Pinpoint the cell where the given text exists, returning its [x, y] midpoint coordinate. 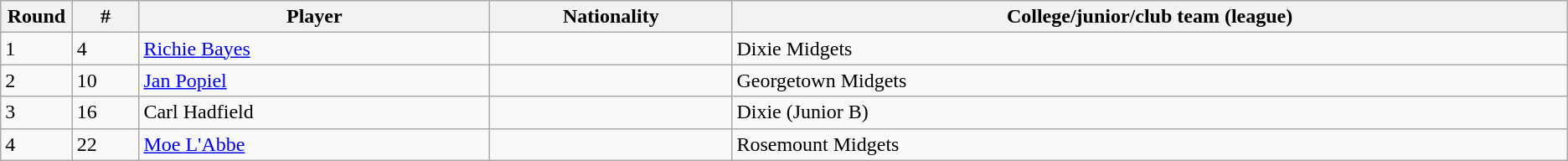
Dixie (Junior B) [1149, 112]
Rosemount Midgets [1149, 144]
2 [37, 80]
Carl Hadfield [315, 112]
Round [37, 17]
Dixie Midgets [1149, 49]
22 [106, 144]
10 [106, 80]
Georgetown Midgets [1149, 80]
Jan Popiel [315, 80]
Player [315, 17]
1 [37, 49]
3 [37, 112]
Richie Bayes [315, 49]
Nationality [611, 17]
Moe L'Abbe [315, 144]
# [106, 17]
College/junior/club team (league) [1149, 17]
16 [106, 112]
